Determine the (X, Y) coordinate at the center of the cell enclosing the given text.  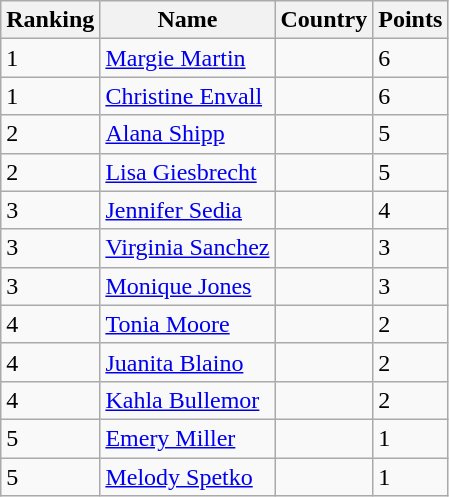
Tonia Moore (188, 324)
Emery Miller (188, 438)
Christine Envall (188, 96)
Melody Spetko (188, 477)
Country (324, 20)
Ranking (50, 20)
Name (188, 20)
Alana Shipp (188, 134)
Points (410, 20)
Monique Jones (188, 286)
Lisa Giesbrecht (188, 172)
Kahla Bullemor (188, 400)
Jennifer Sedia (188, 210)
Juanita Blaino (188, 362)
Virginia Sanchez (188, 248)
Margie Martin (188, 58)
